Locate the cell with the specified text and output its (X, Y) center coordinate. 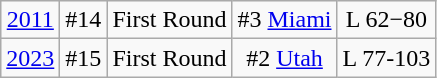
L 77-103 (386, 58)
#15 (84, 58)
2011 (30, 20)
#14 (84, 20)
L 62−80 (386, 20)
#3 Miami (284, 20)
2023 (30, 58)
#2 Utah (284, 58)
